Pinpoint the cell where the given text exists, returning its (X, Y) midpoint coordinate. 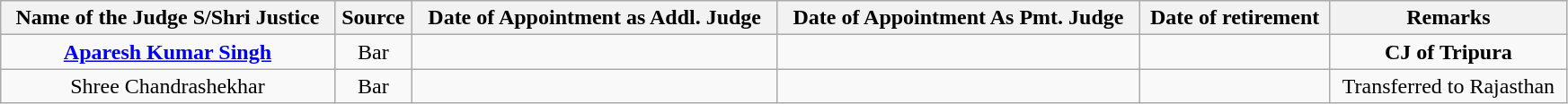
Shree Chandrashekhar (167, 86)
Transferred to Rajasthan (1448, 86)
Aparesh Kumar Singh (167, 52)
Source (373, 18)
Name of the Judge S/Shri Justice (167, 18)
Date of retirement (1235, 18)
Remarks (1448, 18)
CJ of Tripura (1448, 52)
Date of Appointment As Pmt. Judge (958, 18)
Date of Appointment as Addl. Judge (595, 18)
